Output the (X, Y) coordinate of the center of the cell containing the given text.  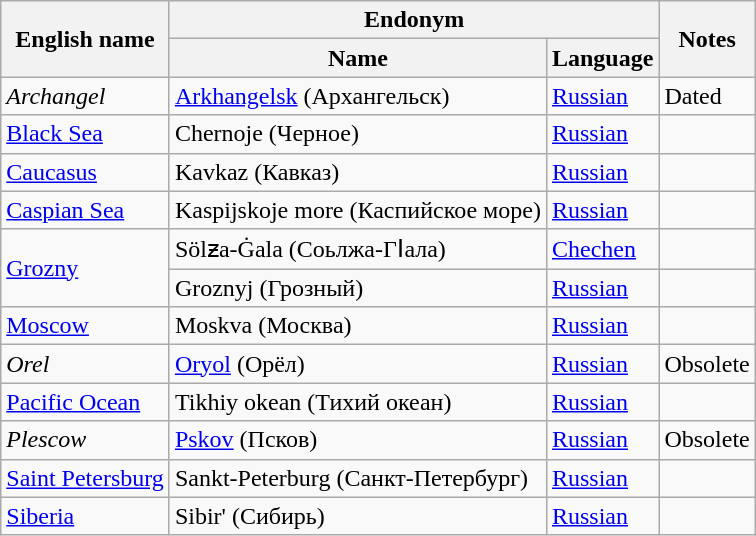
Sölƶa-Ġala (Соьлжа-ГӀала) (358, 249)
Notes (707, 39)
Kavkaz (Кавказ) (358, 172)
Black Sea (86, 134)
Caspian Sea (86, 210)
Saint Petersburg (86, 478)
Kaspijskoje more (Каспийское море) (358, 210)
Language (602, 58)
Chernoje (Черное) (358, 134)
Orel (86, 364)
Plescow (86, 440)
Pskov (Псков) (358, 440)
Dated (707, 96)
Archangel (86, 96)
Oryol (Орёл) (358, 364)
Chechen (602, 249)
Moscow (86, 326)
Arkhangelsk (Архангельск) (358, 96)
Sibir' (Сибирь) (358, 516)
Siberia (86, 516)
Groznyj (Грозный) (358, 288)
Sankt-Peterburg (Санкт-Петербург) (358, 478)
Endonym (414, 20)
Grozny (86, 268)
Pacific Ocean (86, 402)
Tikhiy okean (Тихий океан) (358, 402)
Moskva (Москва) (358, 326)
English name (86, 39)
Caucasus (86, 172)
Name (358, 58)
